Extract the (x, y) coordinate from the center of the cell holding the provided text.  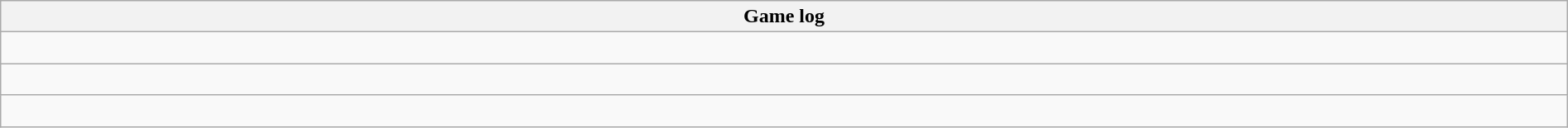
Game log (784, 17)
